Pinpoint the cell where the given text exists, returning its [x, y] midpoint coordinate. 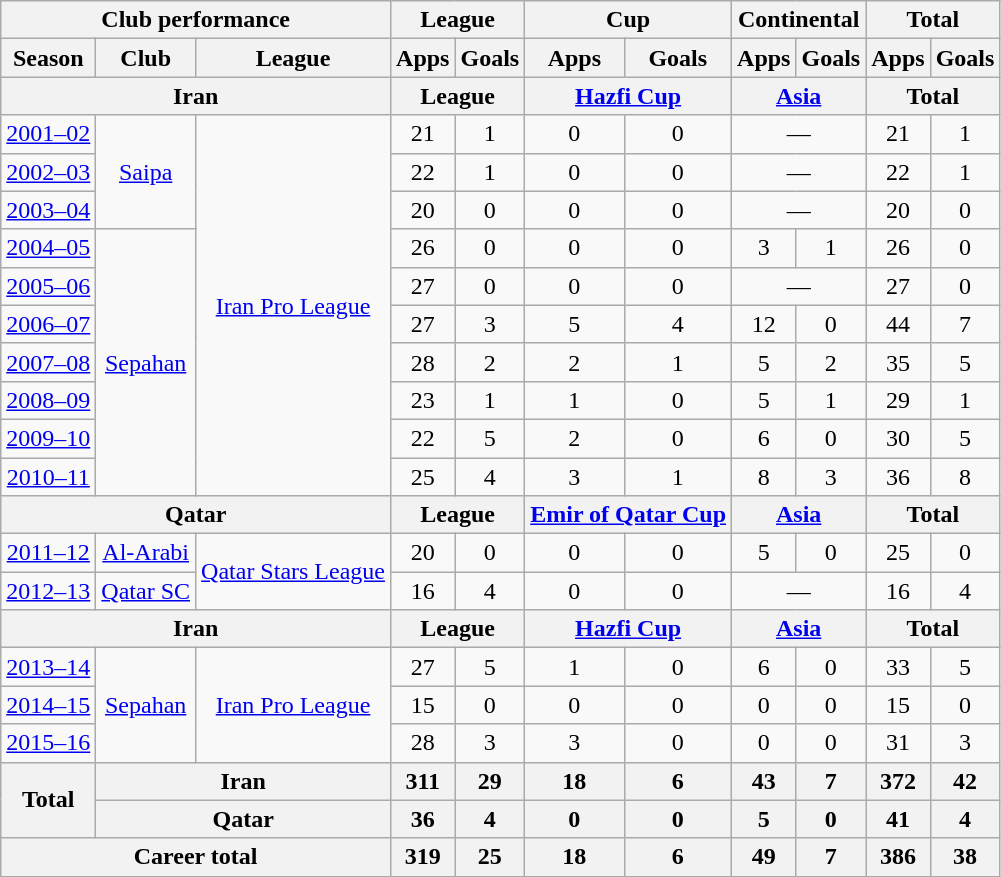
Al-Arabi [146, 553]
372 [898, 781]
2015–16 [48, 743]
2006–07 [48, 324]
42 [965, 781]
2001–02 [48, 134]
Continental [799, 20]
38 [965, 857]
2013–14 [48, 667]
2007–08 [48, 362]
Qatar Stars League [294, 572]
35 [898, 362]
311 [423, 781]
2004–05 [48, 248]
Career total [196, 857]
30 [898, 438]
Club [146, 58]
2012–13 [48, 591]
Cup [628, 20]
23 [423, 400]
2002–03 [48, 172]
386 [898, 857]
Emir of Qatar Cup [628, 515]
49 [764, 857]
2014–15 [48, 705]
Season [48, 58]
31 [898, 743]
Saipa [146, 172]
44 [898, 324]
41 [898, 819]
43 [764, 781]
2010–11 [48, 477]
Club performance [196, 20]
319 [423, 857]
12 [764, 324]
2008–09 [48, 400]
Qatar SC [146, 591]
2003–04 [48, 210]
33 [898, 667]
2011–12 [48, 553]
2005–06 [48, 286]
2009–10 [48, 438]
